Provide the (X, Y) coordinate of the cell's center where the given text is located.  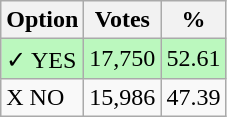
X NO (42, 97)
✓ YES (42, 59)
% (194, 20)
47.39 (194, 97)
52.61 (194, 59)
Option (42, 20)
17,750 (122, 59)
15,986 (122, 97)
Votes (122, 20)
